Pinpoint the cell where the given text exists, returning its (x, y) midpoint coordinate. 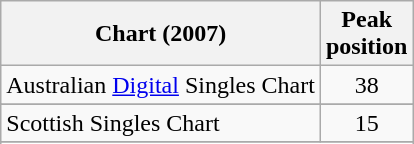
15 (366, 123)
Chart (2007) (161, 34)
38 (366, 85)
Scottish Singles Chart (161, 123)
Australian Digital Singles Chart (161, 85)
Peakposition (366, 34)
